Determine the [x, y] coordinate at the center of the cell enclosing the given text.  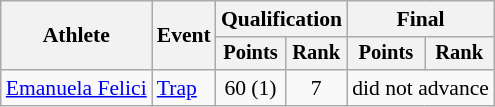
Athlete [76, 36]
Emanuela Felici [76, 88]
60 (1) [250, 88]
Trap [184, 88]
Event [184, 36]
7 [316, 88]
Final [420, 19]
did not advance [420, 88]
Qualification [282, 19]
